Detect which cell encompasses the target text, then output its [X, Y] center coordinate. 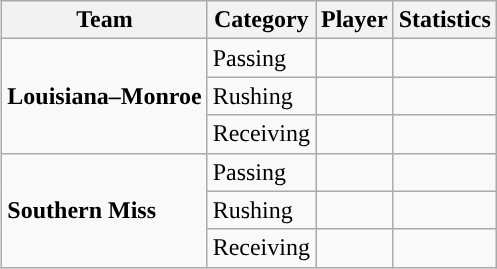
Player [355, 20]
Team [104, 20]
Statistics [444, 20]
Category [261, 20]
Louisiana–Monroe [104, 96]
Southern Miss [104, 210]
